Determine the [X, Y] coordinate at the center of the cell enclosing the given text.  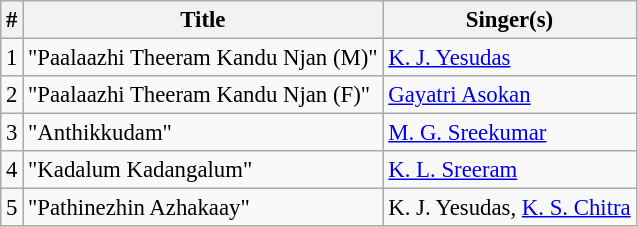
"Kadalum Kadangalum" [203, 170]
"Pathinezhin Azhakaay" [203, 208]
K. J. Yesudas, K. S. Chitra [510, 208]
2 [12, 95]
3 [12, 133]
Title [203, 20]
"Anthikkudam" [203, 133]
K. J. Yesudas [510, 58]
"Paalaazhi Theeram Kandu Njan (F)" [203, 95]
5 [12, 208]
4 [12, 170]
1 [12, 58]
Singer(s) [510, 20]
M. G. Sreekumar [510, 133]
K. L. Sreeram [510, 170]
"Paalaazhi Theeram Kandu Njan (M)" [203, 58]
Gayatri Asokan [510, 95]
# [12, 20]
